From the cell containing the given text, extract its center point as (x, y) coordinate. 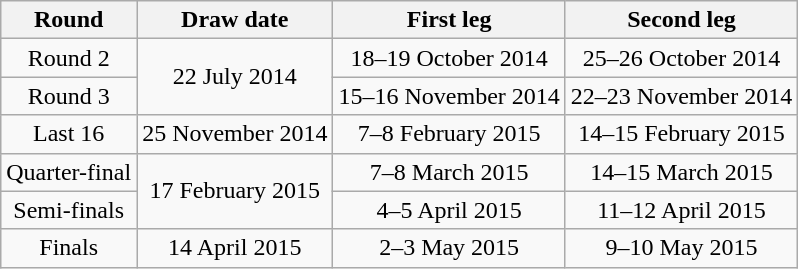
Round 2 (69, 58)
First leg (449, 20)
22–23 November 2014 (681, 96)
Draw date (235, 20)
Finals (69, 248)
18–19 October 2014 (449, 58)
Quarter-final (69, 172)
4–5 April 2015 (449, 210)
Last 16 (69, 134)
14–15 March 2015 (681, 172)
25–26 October 2014 (681, 58)
7–8 February 2015 (449, 134)
7–8 March 2015 (449, 172)
14–15 February 2015 (681, 134)
Second leg (681, 20)
14 April 2015 (235, 248)
Round 3 (69, 96)
22 July 2014 (235, 77)
25 November 2014 (235, 134)
15–16 November 2014 (449, 96)
17 February 2015 (235, 191)
Round (69, 20)
2–3 May 2015 (449, 248)
11–12 April 2015 (681, 210)
9–10 May 2015 (681, 248)
Semi-finals (69, 210)
